Return [x, y] of the center of cell containing provided text 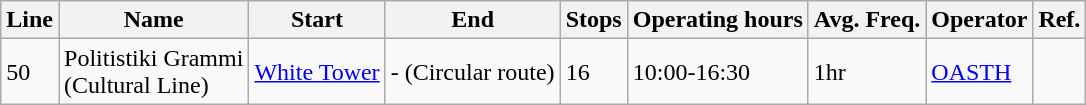
Line [30, 20]
1hr [866, 72]
End [472, 20]
Politistiki Grammi(Cultural Line) [153, 72]
16 [594, 72]
White Tower [317, 72]
OASTH [980, 72]
Operator [980, 20]
10:00-16:30 [718, 72]
Name [153, 20]
50 [30, 72]
Ref. [1060, 20]
- (Circular route) [472, 72]
Avg. Freq. [866, 20]
Start [317, 20]
Operating hours [718, 20]
Stops [594, 20]
